Find where the given text appears and provide that cell's center as (X, Y) coordinate. 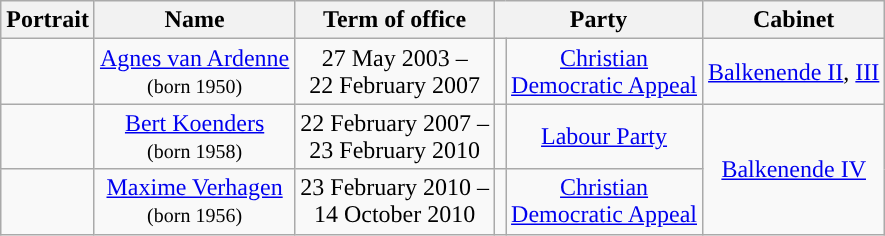
Agnes van Ardenne (born 1950) (194, 72)
Labour Party (604, 136)
Bert Koenders (born 1958) (194, 136)
27 May 2003 – 22 February 2007 (395, 72)
Name (194, 20)
Portrait (48, 20)
Balkenende II, III (794, 72)
Term of office (395, 20)
Party (598, 20)
23 February 2010 – 14 October 2010 (395, 202)
Cabinet (794, 20)
22 February 2007 – 23 February 2010 (395, 136)
Maxime Verhagen (born 1956) (194, 202)
Balkenende IV (794, 169)
